Find where the given text appears and provide that cell's center as [X, Y] coordinate. 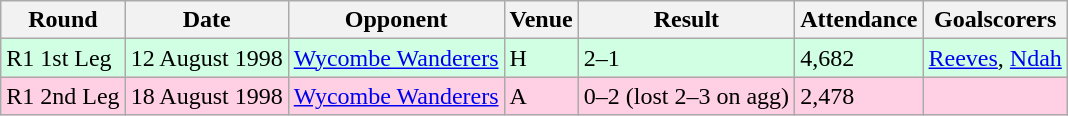
12 August 1998 [206, 58]
18 August 1998 [206, 96]
Opponent [396, 20]
H [541, 58]
0–2 (lost 2–3 on agg) [686, 96]
Venue [541, 20]
A [541, 96]
Round [63, 20]
R1 2nd Leg [63, 96]
R1 1st Leg [63, 58]
4,682 [859, 58]
2–1 [686, 58]
Date [206, 20]
2,478 [859, 96]
Goalscorers [995, 20]
Result [686, 20]
Attendance [859, 20]
Reeves, Ndah [995, 58]
